Detect which cell encompasses the target text, then output its [X, Y] center coordinate. 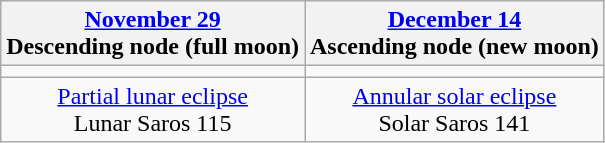
Partial lunar eclipseLunar Saros 115 [153, 110]
Annular solar eclipseSolar Saros 141 [454, 110]
December 14Ascending node (new moon) [454, 34]
November 29Descending node (full moon) [153, 34]
